From the cell containing the given text, extract its center point as (x, y) coordinate. 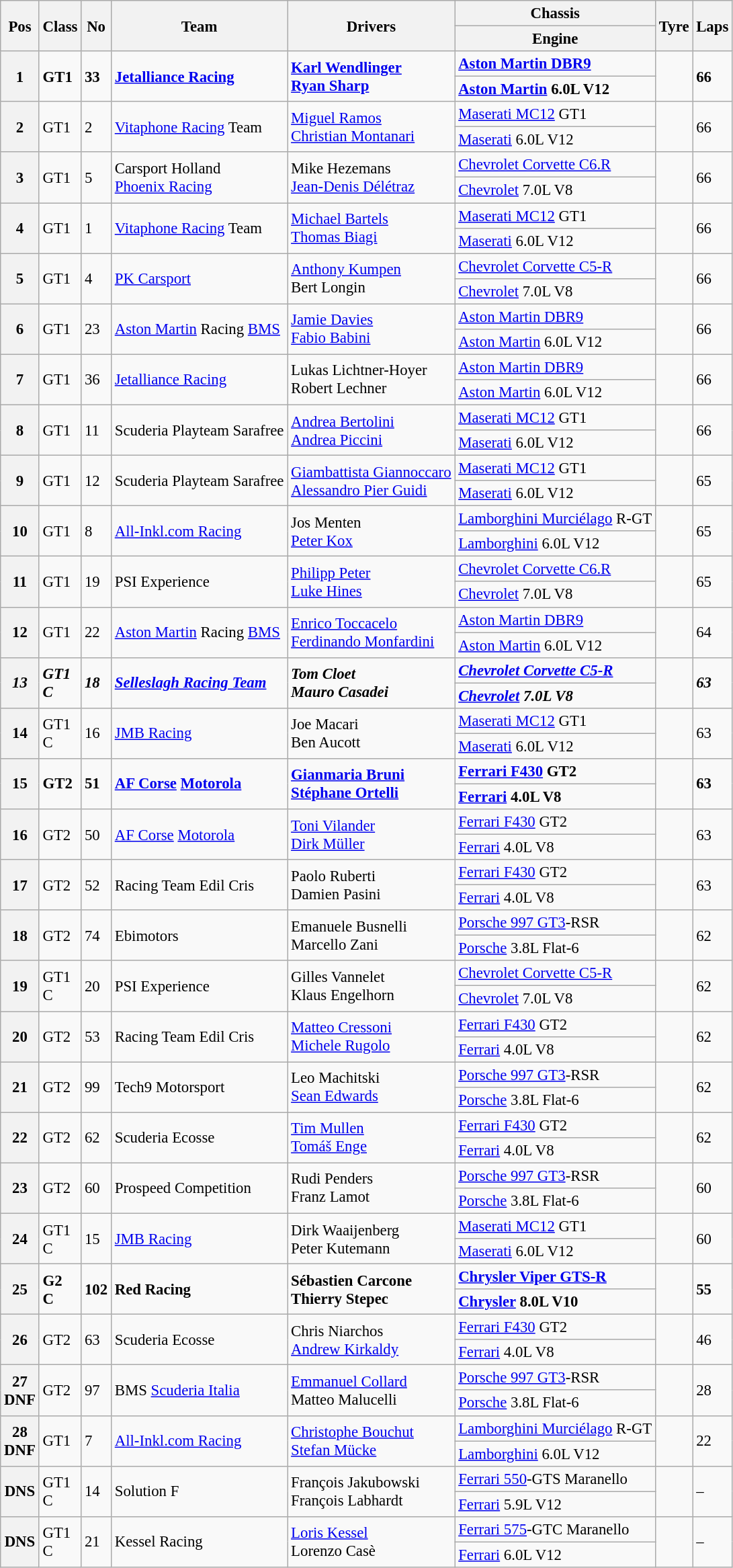
Rudi Penders Franz Lamot (371, 1188)
PK Carsport (199, 278)
Toni Vilander Dirk Müller (371, 835)
Karl Wendlinger Ryan Sharp (371, 77)
Carsport Holland Phoenix Racing (199, 177)
Tech9 Motorsport (199, 1087)
Chris Niarchos Andrew Kirkaldy (371, 1340)
Joe Macari Ben Aucott (371, 734)
Ferrari 6.0L V12 (555, 1555)
Class (60, 26)
36 (97, 379)
Gilles Vannelet Klaus Engelhorn (371, 987)
Paolo Ruberti Damien Pasini (371, 884)
Emanuele Busnelli Marcello Zani (371, 936)
Matteo Cressoni Michele Rugolo (371, 1036)
Emmanuel Collard Matteo Malucelli (371, 1390)
99 (97, 1087)
Tyre (675, 26)
74 (97, 936)
6 (20, 329)
Leo Machitski Sean Edwards (371, 1087)
G2C (60, 1289)
17 (20, 884)
27DNF (20, 1390)
François Jakubowski François Labhardt (371, 1491)
Selleslagh Racing Team (199, 683)
Miguel Ramos Christian Montanari (371, 126)
Michael Bartels Thomas Biagi (371, 229)
Ferrari 575-GTC Maranello (555, 1530)
Gianmaria Bruni Stéphane Ortelli (371, 784)
Ferrari 5.9L V12 (555, 1504)
BMS Scuderia Italia (199, 1390)
Enrico Toccacelo Ferdinando Monfardini (371, 632)
33 (97, 77)
Giambattista Giannoccaro Alessandro Pier Guidi (371, 481)
28 (712, 1390)
50 (97, 835)
46 (712, 1340)
Dirk Waaijenberg Peter Kutemann (371, 1238)
52 (97, 884)
Chrysler 8.0L V10 (555, 1302)
Andrea Bertolini Andrea Piccini (371, 430)
Anthony Kumpen Bert Longin (371, 278)
Mike Hezemans Jean-Denis Délétraz (371, 177)
Ebimotors (199, 936)
51 (97, 784)
Loris Kessel Lorenzo Casè (371, 1542)
64 (712, 632)
Chrysler Viper GTS-R (555, 1277)
Pos (20, 26)
Kessel Racing (199, 1542)
Tom Cloet Mauro Casadei (371, 683)
Sébastien Carcone Thierry Stepec (371, 1289)
53 (97, 1036)
3 (20, 177)
Drivers (371, 26)
No (97, 26)
55 (712, 1289)
13 (20, 683)
10 (20, 531)
25 (20, 1289)
102 (97, 1289)
Jamie Davies Fabio Babini (371, 329)
Red Racing (199, 1289)
24 (20, 1238)
Lukas Lichtner-Hoyer Robert Lechner (371, 379)
9 (20, 481)
28DNF (20, 1441)
Tim Mullen Tomáš Enge (371, 1137)
Laps (712, 26)
Jos Menten Peter Kox (371, 531)
Christophe Bouchut Stefan Mücke (371, 1441)
Prospeed Competition (199, 1188)
Chassis (555, 13)
Ferrari 550-GTS Maranello (555, 1479)
26 (20, 1340)
Engine (555, 39)
Philipp Peter Luke Hines (371, 582)
Team (199, 26)
97 (97, 1390)
Solution F (199, 1491)
